Return the (x, y) coordinate for the center point of the cell that contains the specified text.  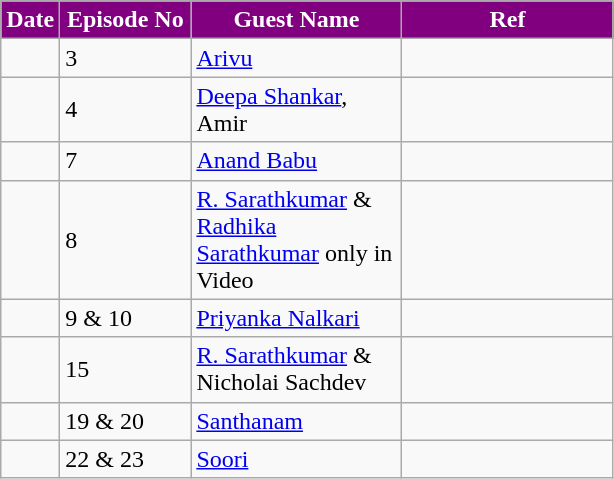
Santhanam (296, 421)
7 (126, 161)
9 & 10 (126, 318)
R. Sarathkumar & Nicholai Sachdev (296, 370)
22 & 23 (126, 459)
Guest Name (296, 20)
Episode No (126, 20)
3 (126, 58)
Deepa Shankar, Amir (296, 110)
8 (126, 240)
15 (126, 370)
19 & 20 (126, 421)
Ref (508, 20)
4 (126, 110)
R. Sarathkumar & Radhika Sarathkumar only in Video (296, 240)
Soori (296, 459)
Arivu (296, 58)
Date (30, 20)
Priyanka Nalkari (296, 318)
Anand Babu (296, 161)
